For the text-containing cell, return its midpoint in [x, y] coordinate format. 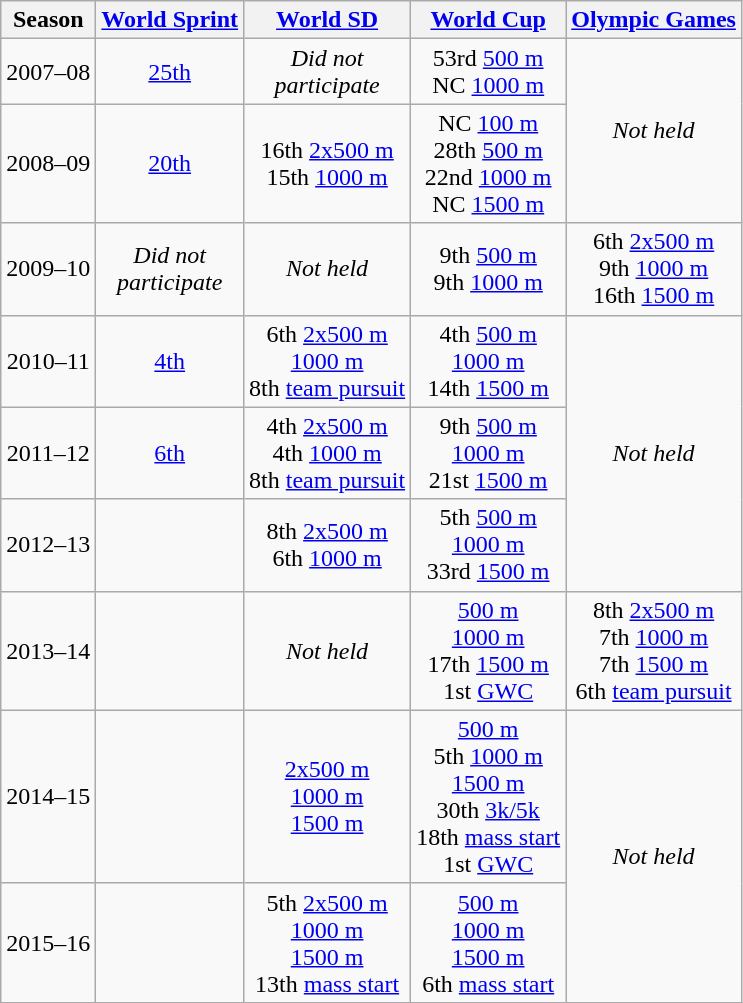
4th [170, 361]
World SD [328, 20]
6th 2x500 m 1000 m8th team pursuit [328, 361]
NC 100 m28th 500 m22nd 1000 mNC 1500 m [488, 164]
500 m5th 1000 m 1500 m30th 3k/5k18th mass start1st GWC [488, 796]
2010–11 [48, 361]
4th 2x500 m4th 1000 m8th team pursuit [328, 453]
2007–08 [48, 72]
Olympic Games [654, 20]
8th 2x500 m7th 1000 m7th 1500 m6th team pursuit [654, 650]
8th 2x500 m6th 1000 m [328, 545]
6th [170, 453]
500 m 1000 m 1500 m6th mass start [488, 942]
25th [170, 72]
2x500 m 1000 m 1500 m [328, 796]
53rd 500 mNC 1000 m [488, 72]
Season [48, 20]
20th [170, 164]
6th 2x500 m9th 1000 m16th 1500 m [654, 269]
2014–15 [48, 796]
2008–09 [48, 164]
16th 2x500 m15th 1000 m [328, 164]
2015–16 [48, 942]
500 m 1000 m17th 1500 m1st GWC [488, 650]
9th 500 m 1000 m21st 1500 m [488, 453]
World Sprint [170, 20]
2013–14 [48, 650]
5th 500 m 1000 m33rd 1500 m [488, 545]
2012–13 [48, 545]
4th 500 m 1000 m14th 1500 m [488, 361]
5th 2x500 m 1000 m 1500 m13th mass start [328, 942]
World Cup [488, 20]
2011–12 [48, 453]
2009–10 [48, 269]
9th 500 m9th 1000 m [488, 269]
